Provide the (x, y) coordinate of the cell's center where the given text is located.  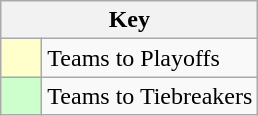
Key (130, 20)
Teams to Tiebreakers (150, 96)
Teams to Playoffs (150, 58)
